Extract the [X, Y] coordinate from the center of the cell holding the provided text.  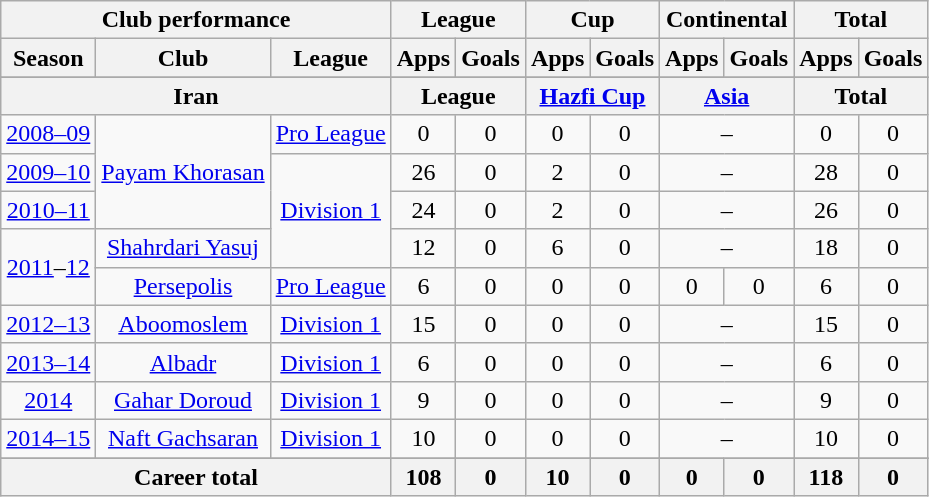
118 [826, 477]
Continental [727, 20]
Naft Gachsaran [183, 438]
Season [48, 58]
24 [423, 210]
2010–11 [48, 210]
2011–12 [48, 267]
Cup [592, 20]
Club performance [196, 20]
2014 [48, 400]
Gahar Doroud [183, 400]
2009–10 [48, 172]
Payam Khorasan [183, 172]
2008–09 [48, 134]
Aboomoslem [183, 324]
2013–14 [48, 362]
2012–13 [48, 324]
Club [183, 58]
Persepolis [183, 286]
12 [423, 248]
Albadr [183, 362]
Asia [727, 96]
Iran [196, 96]
28 [826, 172]
Hazfi Cup [592, 96]
2014–15 [48, 438]
Career total [196, 477]
Shahrdari Yasuj [183, 248]
108 [423, 477]
18 [826, 248]
